Return the [X, Y] coordinate for the center point of the cell that contains the specified text.  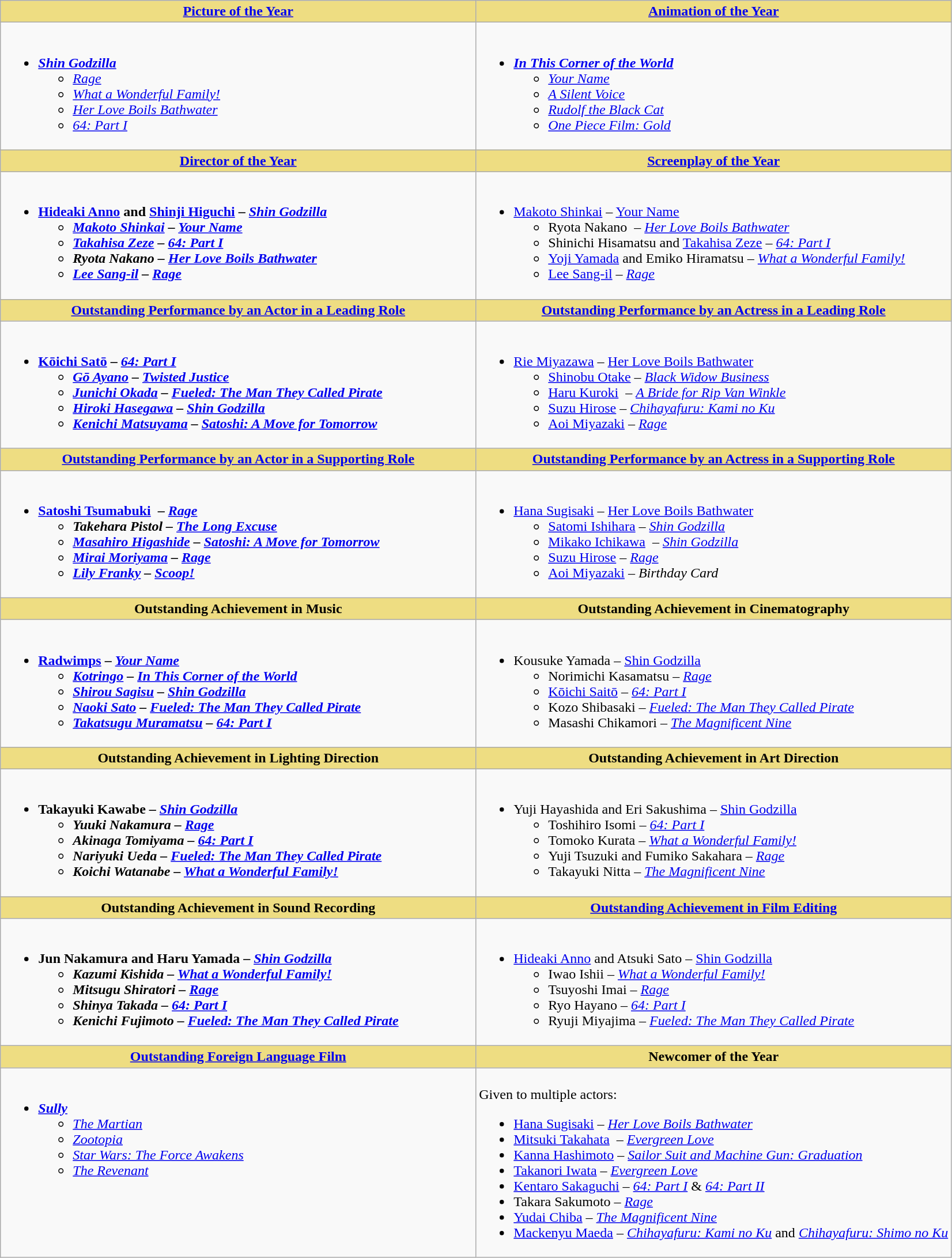
Outstanding Performance by an Actress in a Supporting Role [713, 459]
Animation of the Year [713, 12]
Outstanding Achievement in Art Direction [713, 758]
Outstanding Achievement in Lighting Direction [239, 758]
Hana Sugisaki – Her Love Boils BathwaterSatomi Ishihara – Shin GodzillaMikako Ichikawa – Shin GodzillaSuzu Hirose – RageAoi Miyazaki – Birthday Card [713, 534]
Picture of the Year [239, 12]
Outstanding Performance by an Actor in a Leading Role [239, 310]
Screenplay of the Year [713, 161]
Outstanding Achievement in Sound Recording [239, 908]
Outstanding Achievement in Music [239, 609]
In This Corner of the WorldYour NameA Silent VoiceRudolf the Black CatOne Piece Film: Gold [713, 86]
Outstanding Performance by an Actress in a Leading Role [713, 310]
Newcomer of the Year [713, 1057]
Shin GodzillaRageWhat a Wonderful Family!Her Love Boils Bathwater64: Part I [239, 86]
Outstanding Achievement in Film Editing [713, 908]
Outstanding Achievement in Cinematography [713, 609]
Outstanding Performance by an Actor in a Supporting Role [239, 459]
SullyThe MartianZootopiaStar Wars: The Force AwakensThe Revenant [239, 1163]
Satoshi Tsumabuki – RageTakehara Pistol – The Long ExcuseMasahiro Higashide – Satoshi: A Move for TomorrowMirai Moriyama – RageLily Franky – Scoop! [239, 534]
Outstanding Foreign Language Film [239, 1057]
Director of the Year [239, 161]
